Pinpoint the cell where the given text exists, returning its [x, y] midpoint coordinate. 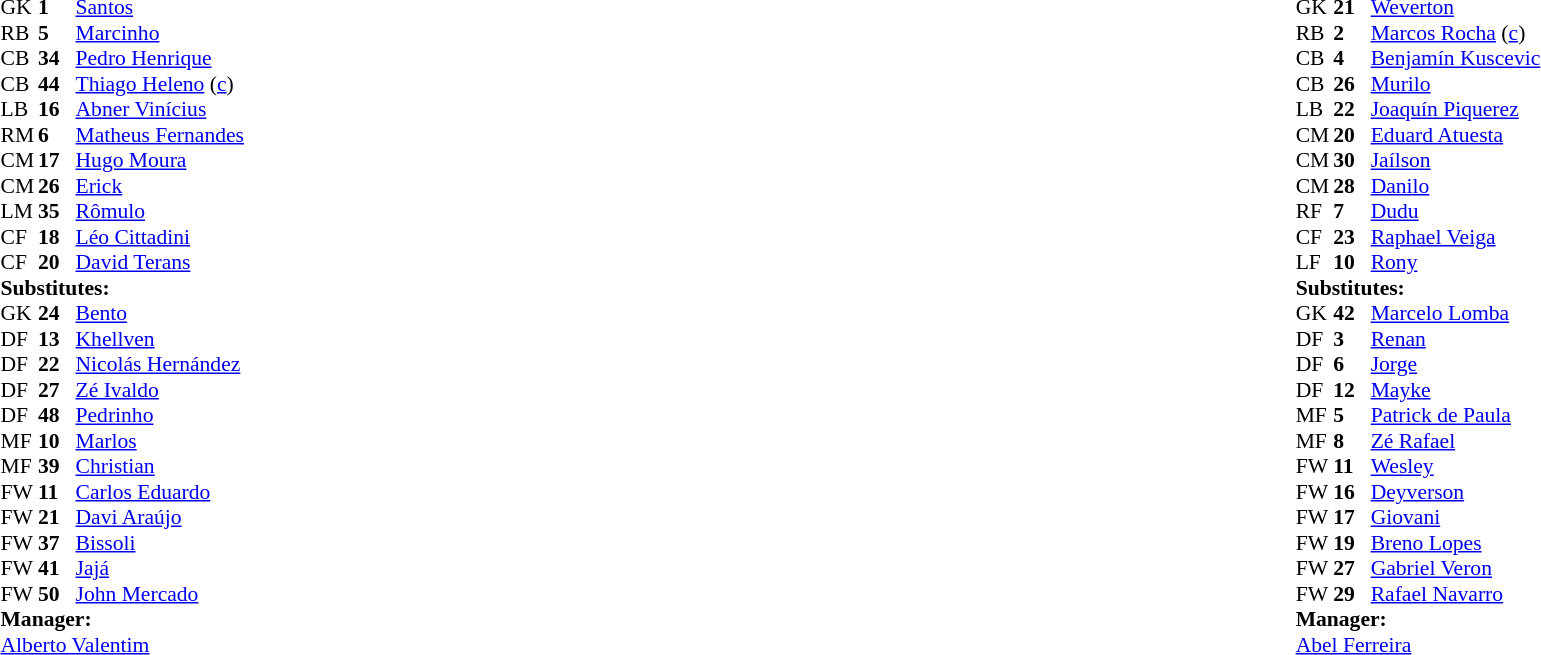
3 [1352, 339]
Davi Araújo [160, 517]
Murilo [1456, 84]
2 [1352, 33]
Marcinho [160, 33]
48 [57, 415]
RM [19, 135]
4 [1352, 59]
Nicolás Hernández [160, 365]
39 [57, 467]
Patrick de Paula [1456, 415]
Zé Rafael [1456, 441]
Joaquín Piquerez [1456, 109]
Jaílson [1456, 161]
Christian [160, 467]
Gabriel Veron [1456, 569]
Carlos Eduardo [160, 492]
Wesley [1456, 467]
21 [57, 517]
42 [1352, 313]
Marlos [160, 441]
Pedrinho [160, 415]
Rômulo [160, 211]
8 [1352, 441]
37 [57, 543]
LM [19, 211]
19 [1352, 543]
David Terans [160, 263]
Rafael Navarro [1456, 594]
Abner Vinícius [160, 109]
Bento [160, 313]
Matheus Fernandes [160, 135]
12 [1352, 390]
Hugo Moura [160, 161]
Mayke [1456, 390]
Jorge [1456, 365]
23 [1352, 237]
28 [1352, 186]
Breno Lopes [1456, 543]
Renan [1456, 339]
50 [57, 594]
Jajá [160, 569]
Marcos Rocha (c) [1456, 33]
Giovani [1456, 517]
Deyverson [1456, 492]
18 [57, 237]
Bissoli [160, 543]
Raphael Veiga [1456, 237]
41 [57, 569]
Eduard Atuesta [1456, 135]
34 [57, 59]
44 [57, 84]
29 [1352, 594]
7 [1352, 211]
Marcelo Lomba [1456, 313]
Zé Ivaldo [160, 390]
35 [57, 211]
Dudu [1456, 211]
RF [1315, 211]
13 [57, 339]
Erick [160, 186]
Rony [1456, 263]
Khellven [160, 339]
Thiago Heleno (c) [160, 84]
30 [1352, 161]
LF [1315, 263]
Léo Cittadini [160, 237]
24 [57, 313]
Pedro Henrique [160, 59]
Benjamín Kuscevic [1456, 59]
John Mercado [160, 594]
Danilo [1456, 186]
